Capture the cell that displays the provided text and extract its (X, Y) central coordinate. 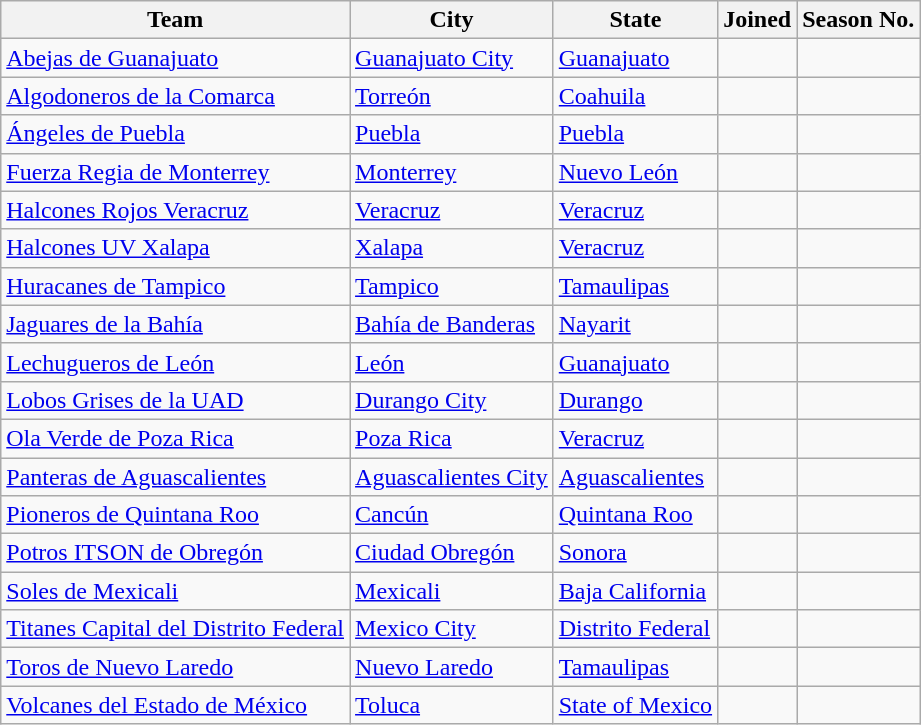
Monterrey (452, 172)
City (452, 20)
Poza Rica (452, 438)
Halcones UV Xalapa (176, 248)
Baja California (635, 591)
State of Mexico (635, 705)
Ángeles de Puebla (176, 134)
Soles de Mexicali (176, 591)
Algodoneros de la Comarca (176, 96)
Aguascalientes City (452, 477)
Pioneros de Quintana Roo (176, 515)
Toros de Nuevo Laredo (176, 667)
Abejas de Guanajuato (176, 58)
Halcones Rojos Veracruz (176, 210)
Durango (635, 400)
Toluca (452, 705)
Mexicali (452, 591)
Lechugueros de León (176, 362)
Fuerza Regia de Monterrey (176, 172)
Aguascalientes (635, 477)
Bahía de Banderas (452, 324)
Volcanes del Estado de México (176, 705)
Mexico City (452, 629)
Xalapa (452, 248)
Lobos Grises de la UAD (176, 400)
Joined (758, 20)
Panteras de Aguascalientes (176, 477)
Nuevo León (635, 172)
Nuevo Laredo (452, 667)
Titanes Capital del Distrito Federal (176, 629)
Tampico (452, 286)
Cancún (452, 515)
Distrito Federal (635, 629)
Durango City (452, 400)
Quintana Roo (635, 515)
State (635, 20)
Torreón (452, 96)
León (452, 362)
Coahuila (635, 96)
Ola Verde de Poza Rica (176, 438)
Nayarit (635, 324)
Season No. (858, 20)
Guanajuato City (452, 58)
Team (176, 20)
Sonora (635, 553)
Potros ITSON de Obregón (176, 553)
Huracanes de Tampico (176, 286)
Jaguares de la Bahía (176, 324)
Ciudad Obregón (452, 553)
